Output the [x, y] coordinate of the center of the cell containing the given text.  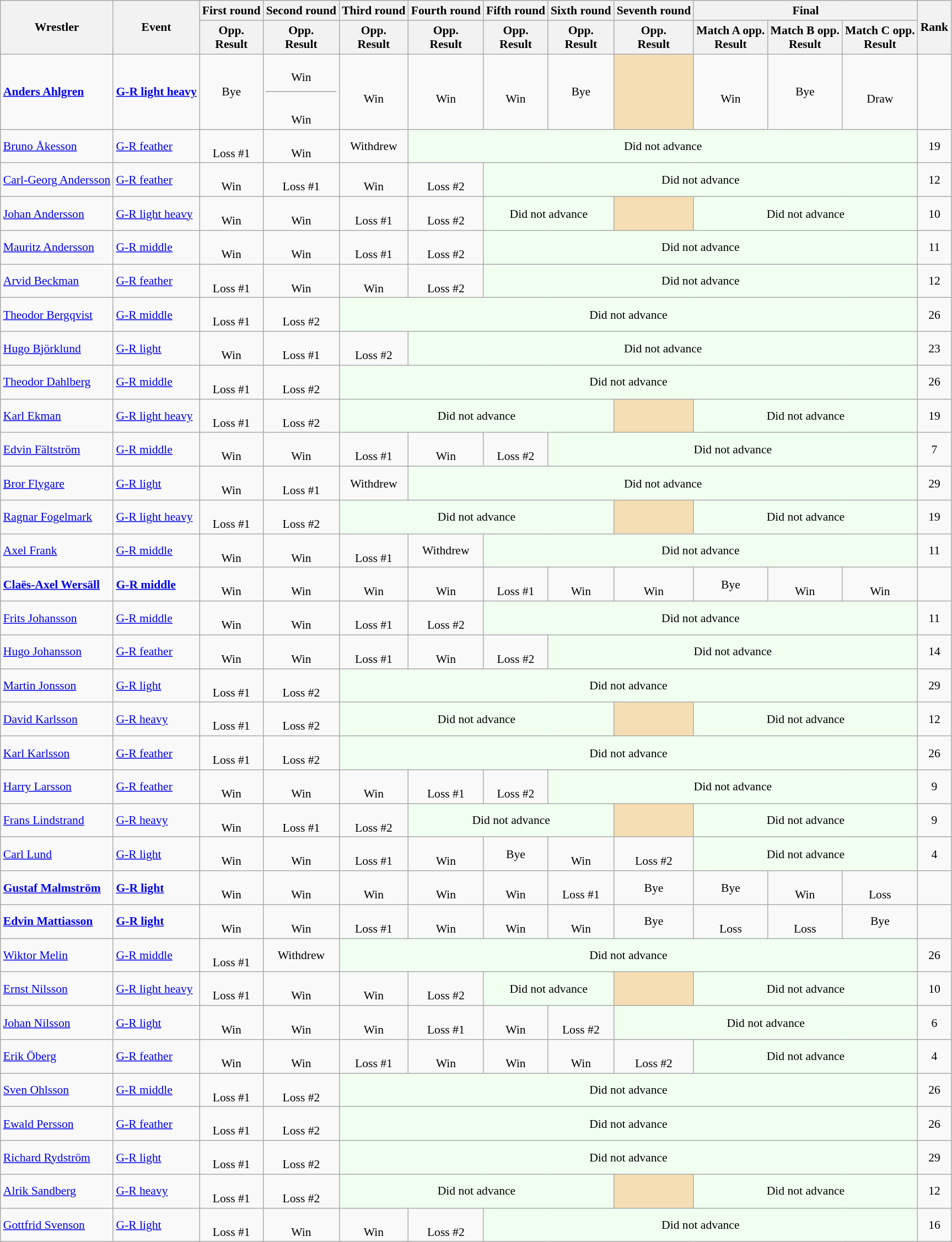
Match B opp.Result [805, 38]
Gustaf Malmström [57, 888]
Axel Frank [57, 550]
Wiktor Melin [57, 955]
Gottfrid Svenson [57, 1225]
Third round [374, 10]
Carl-Georg Andersson [57, 180]
Anders Ahlgren [57, 92]
Ewald Persson [57, 1124]
Johan Nilsson [57, 1022]
Draw [880, 92]
Match A opp.Result [730, 38]
Fifth round [516, 10]
Alrik Sandberg [57, 1191]
6 [935, 1022]
Mauritz Andersson [57, 247]
Wrestler [57, 28]
Frits Johansson [57, 618]
Claës-Axel Wersäll [57, 585]
Karl Karlsson [57, 753]
Richard Rydström [57, 1157]
Frans Lindstrand [57, 821]
Fourth round [446, 10]
Karl Ekman [57, 416]
23 [935, 349]
Carl Lund [57, 854]
14 [935, 652]
Bror Flygare [57, 483]
Rank [935, 28]
Second round [302, 10]
Arvid Beckman [57, 281]
Seventh round [654, 10]
First round [232, 10]
Match C opp.Result [880, 38]
David Karlsson [57, 719]
Bruno Åkesson [57, 147]
Theodor Bergqvist [57, 314]
Ragnar Fogelmark [57, 517]
Theodor Dahlberg [57, 382]
Hugo Björklund [57, 349]
Harry Larsson [57, 786]
Erik Öberg [57, 1057]
Johan Andersson [57, 214]
7 [935, 450]
Edvin Fältström [57, 450]
Ernst Nilsson [57, 989]
Sven Ohlsson [57, 1090]
Event [156, 28]
Sixth round [581, 10]
Martin Jonsson [57, 686]
Hugo Johansson [57, 652]
Final [805, 10]
Edvin Mattiasson [57, 921]
Win Win [302, 92]
16 [935, 1225]
